Provide the [x, y] coordinate of the cell's center where the given text is located.  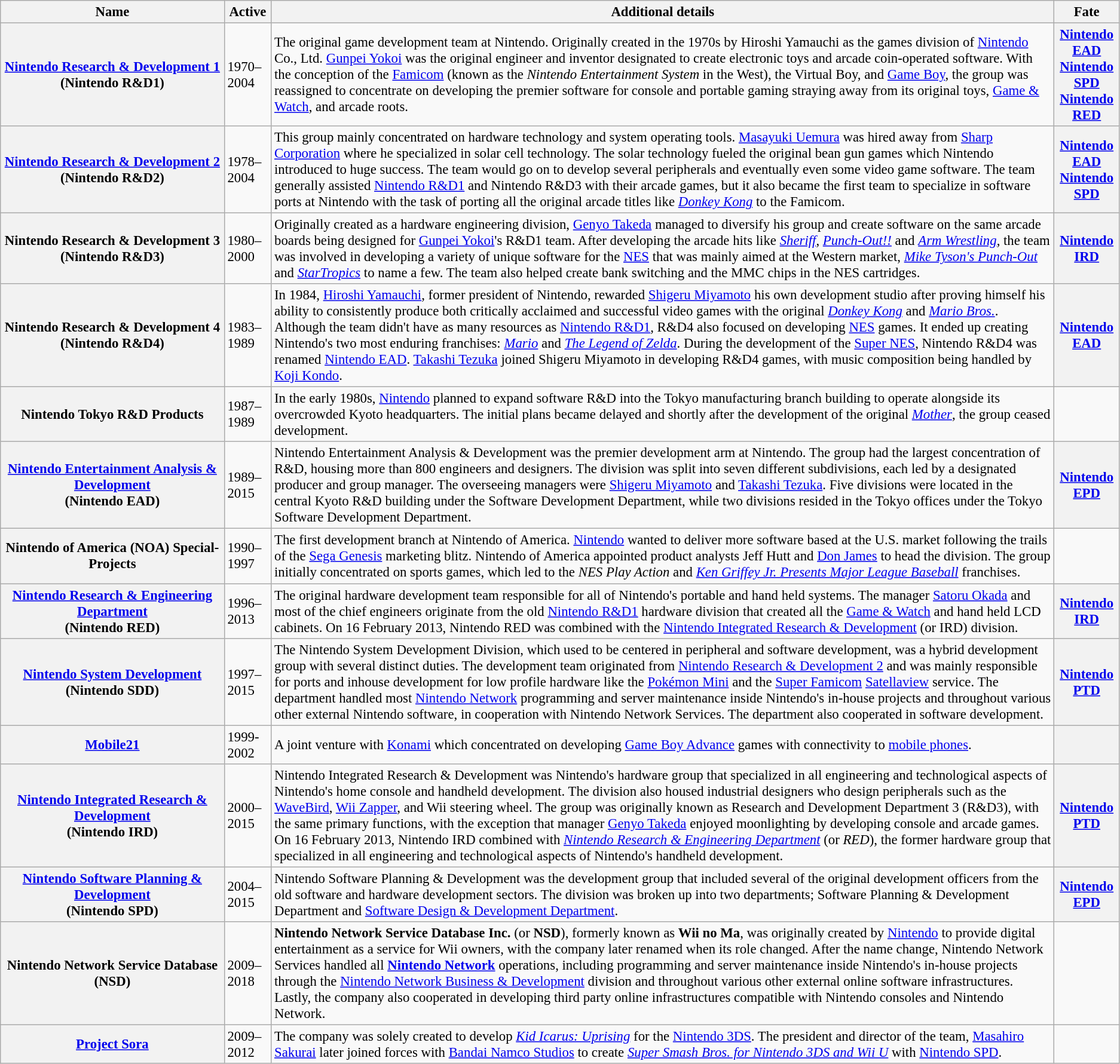
Nintendo Software Planning & Development(Nintendo SPD) [112, 894]
Nintendo Research & Development 1(Nintendo R&D1) [112, 75]
Nintendo EADNintendo SPD [1087, 170]
Nintendo Research & Development 2(Nintendo R&D2) [112, 170]
2004–2015 [247, 894]
Active [247, 12]
1997–2015 [247, 682]
Nintendo EAD [1087, 336]
Nintendo Research & Development 3(Nintendo R&D3) [112, 249]
Mobile21 [112, 744]
1989–2015 [247, 486]
2000–2015 [247, 815]
Additional details [663, 12]
1978–2004 [247, 170]
Name [112, 12]
Nintendo Tokyo R&D Products [112, 415]
1999-2002 [247, 744]
1996–2013 [247, 611]
Project Sora [112, 1044]
1980–2000 [247, 249]
1983–1989 [247, 336]
1987–1989 [247, 415]
Nintendo Entertainment Analysis & Development(Nintendo EAD) [112, 486]
Nintendo System Development(Nintendo SDD) [112, 682]
Fate [1087, 12]
1990–1997 [247, 556]
2009–2012 [247, 1044]
2009–2018 [247, 974]
Nintendo EADNintendo SPDNintendo RED [1087, 75]
Nintendo Integrated Research & Development(Nintendo IRD) [112, 815]
1970–2004 [247, 75]
Nintendo Network Service Database(NSD) [112, 974]
Nintendo Research & Engineering Department(Nintendo RED) [112, 611]
Nintendo of America (NOA) Special-Projects [112, 556]
A joint venture with Konami which concentrated on developing Game Boy Advance games with connectivity to mobile phones. [663, 744]
Nintendo Research & Development 4(Nintendo R&D4) [112, 336]
